Search for the cell housing the specified text and yield its (X, Y) center coordinate. 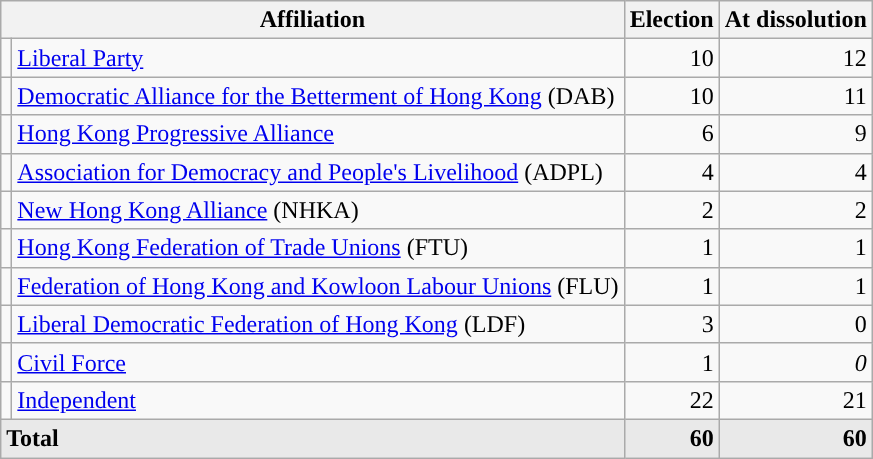
Federation of Hong Kong and Kowloon Labour Unions (FLU) (318, 286)
12 (796, 58)
6 (672, 134)
Liberal Party (318, 58)
3 (672, 324)
Hong Kong Progressive Alliance (318, 134)
Civil Force (318, 362)
Total (312, 438)
21 (796, 400)
Hong Kong Federation of Trade Unions (FTU) (318, 248)
Association for Democracy and People's Livelihood (ADPL) (318, 172)
Affiliation (312, 20)
Independent (318, 400)
Liberal Democratic Federation of Hong Kong (LDF) (318, 324)
Democratic Alliance for the Betterment of Hong Kong (DAB) (318, 96)
Election (672, 20)
22 (672, 400)
At dissolution (796, 20)
11 (796, 96)
New Hong Kong Alliance (NHKA) (318, 210)
9 (796, 134)
